From the cell containing the given text, extract its center point as (x, y) coordinate. 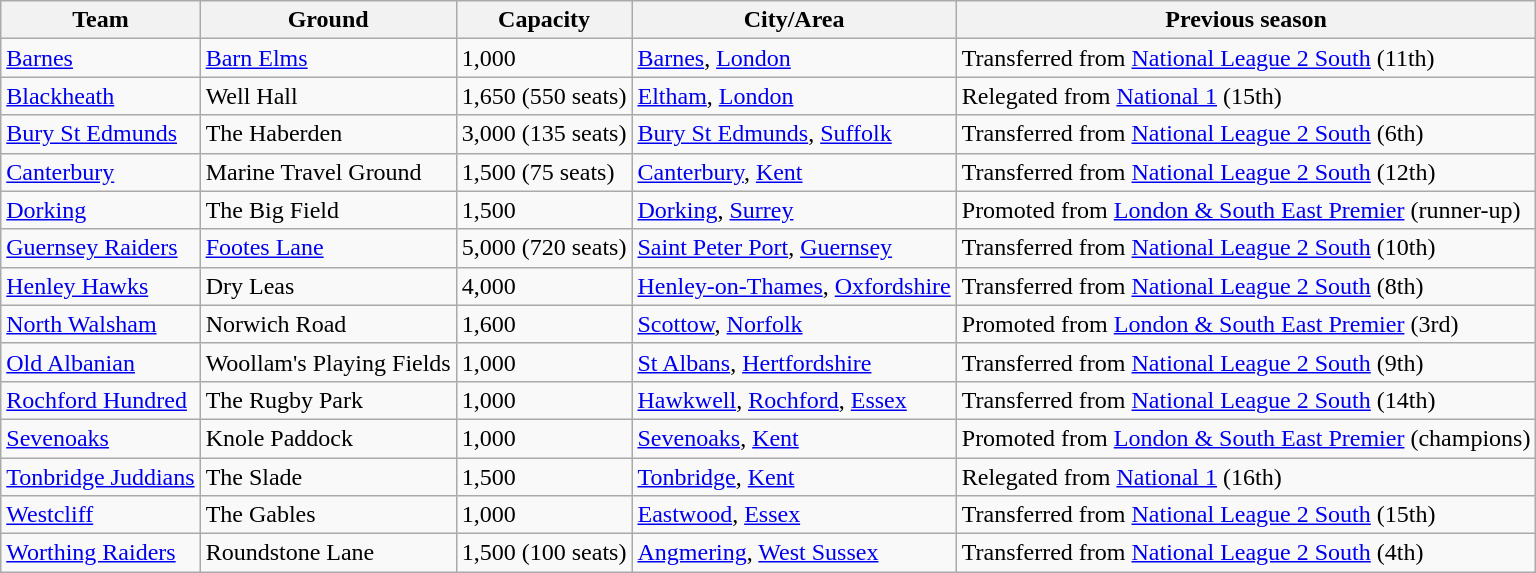
Marine Travel Ground (328, 172)
Transferred from National League 2 South (14th) (1246, 400)
Woollam's Playing Fields (328, 362)
The Slade (328, 477)
Capacity (544, 20)
Old Albanian (100, 362)
Angmering, West Sussex (794, 553)
Canterbury (100, 172)
Promoted from London & South East Premier (3rd) (1246, 324)
Footes Lane (328, 248)
Transferred from National League 2 South (10th) (1246, 248)
Eastwood, Essex (794, 515)
Sevenoaks, Kent (794, 438)
Worthing Raiders (100, 553)
Relegated from National 1 (15th) (1246, 96)
Team (100, 20)
5,000 (720 seats) (544, 248)
Transferred from National League 2 South (15th) (1246, 515)
Promoted from London & South East Premier (champions) (1246, 438)
St Albans, Hertfordshire (794, 362)
Tonbridge Juddians (100, 477)
Tonbridge, Kent (794, 477)
Well Hall (328, 96)
Saint Peter Port, Guernsey (794, 248)
The Haberden (328, 134)
The Gables (328, 515)
Ground (328, 20)
Dorking, Surrey (794, 210)
Relegated from National 1 (16th) (1246, 477)
Roundstone Lane (328, 553)
The Rugby Park (328, 400)
Barnes (100, 58)
Rochford Hundred (100, 400)
Barnes, London (794, 58)
The Big Field (328, 210)
Dry Leas (328, 286)
Dorking (100, 210)
Bury St Edmunds, Suffolk (794, 134)
Eltham, London (794, 96)
Henley Hawks (100, 286)
Promoted from London & South East Premier (runner-up) (1246, 210)
Knole Paddock (328, 438)
Transferred from National League 2 South (8th) (1246, 286)
Canterbury, Kent (794, 172)
North Walsham (100, 324)
Bury St Edmunds (100, 134)
3,000 (135 seats) (544, 134)
Transferred from National League 2 South (4th) (1246, 553)
Sevenoaks (100, 438)
Scottow, Norfolk (794, 324)
Transferred from National League 2 South (6th) (1246, 134)
City/Area (794, 20)
Transferred from National League 2 South (12th) (1246, 172)
1,500 (75 seats) (544, 172)
1,500 (100 seats) (544, 553)
Hawkwell, Rochford, Essex (794, 400)
Westcliff (100, 515)
Guernsey Raiders (100, 248)
Henley-on-Thames, Oxfordshire (794, 286)
Barn Elms (328, 58)
Previous season (1246, 20)
1,650 (550 seats) (544, 96)
1,600 (544, 324)
Norwich Road (328, 324)
Blackheath (100, 96)
Transferred from National League 2 South (11th) (1246, 58)
4,000 (544, 286)
Transferred from National League 2 South (9th) (1246, 362)
